Detect which cell encompasses the target text, then output its [x, y] center coordinate. 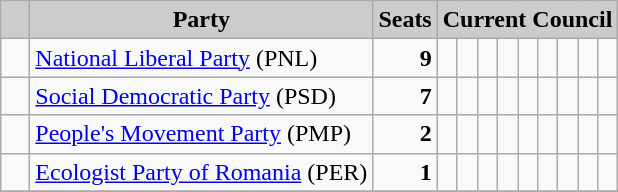
Current Council [528, 20]
Social Democratic Party (PSD) [202, 96]
Seats [405, 20]
People's Movement Party (PMP) [202, 134]
National Liberal Party (PNL) [202, 58]
2 [405, 134]
Party [202, 20]
9 [405, 58]
Ecologist Party of Romania (PER) [202, 172]
1 [405, 172]
7 [405, 96]
